Return (x, y) of the center of cell containing provided text 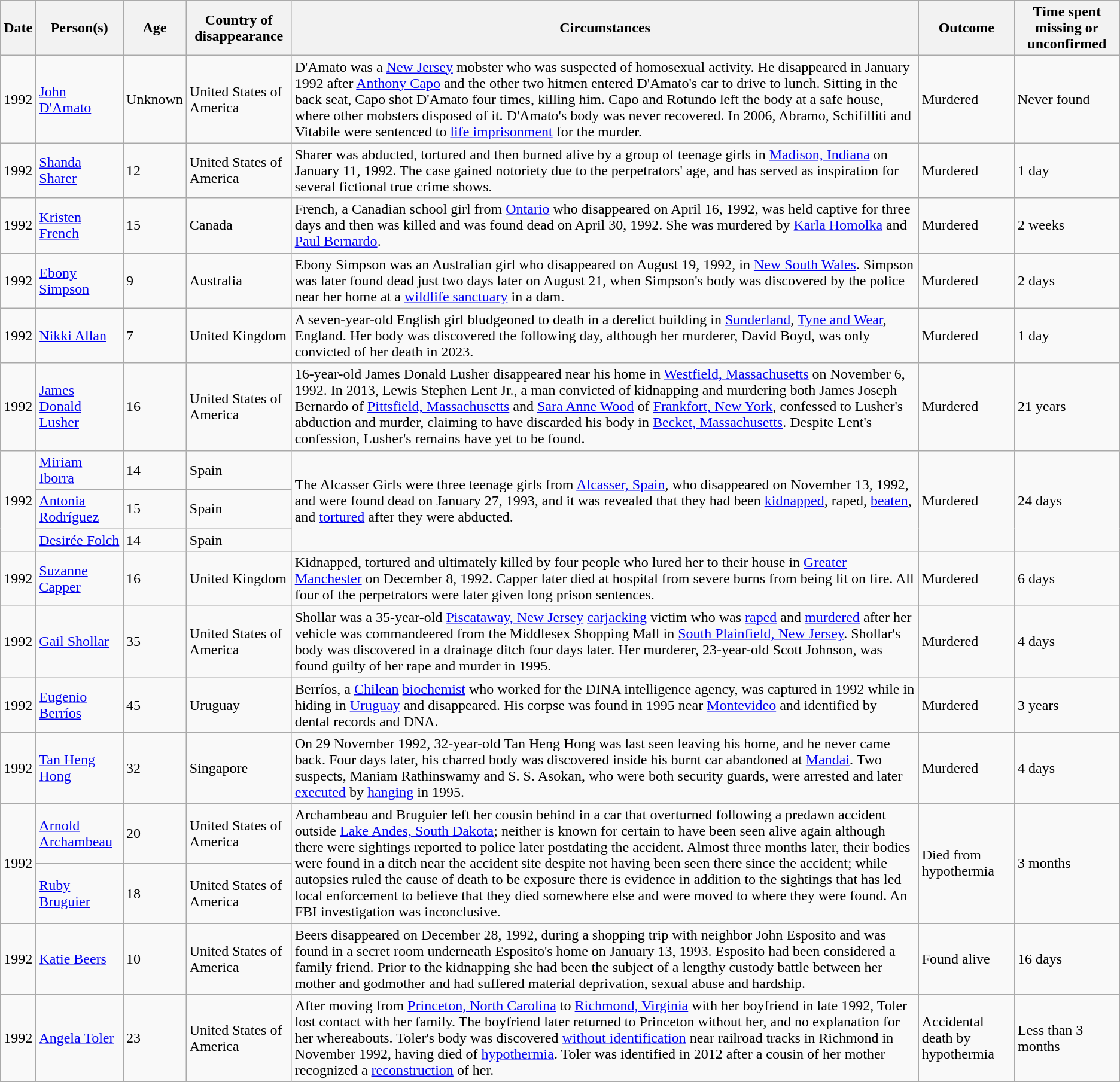
Less than 3 months (1067, 1038)
2 weeks (1067, 225)
Circumstances (605, 28)
10 (155, 959)
James Donald Lusher (80, 407)
Singapore (239, 768)
Accidental death by hypothermia (966, 1038)
Country of disappearance (239, 28)
Gail Shollar (80, 641)
9 (155, 281)
Nikki Allan (80, 336)
Unknown (155, 99)
Shanda Sharer (80, 170)
Date (18, 28)
18 (155, 894)
3 years (1067, 705)
Never found (1067, 99)
2 days (1067, 281)
Arnold Archambeau (80, 834)
6 days (1067, 578)
Kristen French (80, 225)
Ebony Simpson (80, 281)
45 (155, 705)
Age (155, 28)
21 years (1067, 407)
Outcome (966, 28)
Uruguay (239, 705)
Suzanne Capper (80, 578)
Australia (239, 281)
12 (155, 170)
Ruby Bruguier (80, 894)
Canada (239, 225)
Person(s) (80, 28)
3 months (1067, 864)
Angela Toler (80, 1038)
16 days (1067, 959)
7 (155, 336)
Antonia Rodríguez (80, 508)
32 (155, 768)
John D'Amato (80, 99)
35 (155, 641)
Katie Beers (80, 959)
Miriam Iborra (80, 470)
23 (155, 1038)
20 (155, 834)
Tan Heng Hong (80, 768)
Time spent missing or unconfirmed (1067, 28)
Desirée Folch (80, 540)
Eugenio Berríos (80, 705)
24 days (1067, 501)
Died from hypothermia (966, 864)
Found alive (966, 959)
